Locate the cell with the specified text and output its [X, Y] center coordinate. 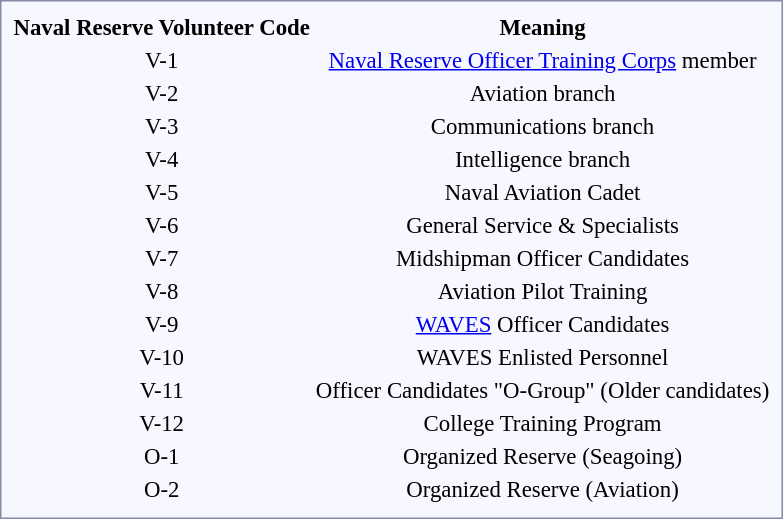
General Service & Specialists [542, 225]
Naval Aviation Cadet [542, 192]
V-9 [162, 324]
V-1 [162, 60]
V-2 [162, 93]
Officer Candidates "O-Group" (Older candidates) [542, 390]
Aviation Pilot Training [542, 291]
V-3 [162, 126]
Naval Reserve Volunteer Code [162, 27]
WAVES Officer Candidates [542, 324]
Midshipman Officer Candidates [542, 258]
V-7 [162, 258]
Intelligence branch [542, 159]
V-10 [162, 357]
O-2 [162, 489]
Aviation branch [542, 93]
Communications branch [542, 126]
Meaning [542, 27]
College Training Program [542, 423]
Organized Reserve (Seagoing) [542, 456]
Organized Reserve (Aviation) [542, 489]
Naval Reserve Officer Training Corps member [542, 60]
O-1 [162, 456]
V-8 [162, 291]
V-12 [162, 423]
V-6 [162, 225]
V-5 [162, 192]
WAVES Enlisted Personnel [542, 357]
V-4 [162, 159]
V-11 [162, 390]
